For the text-containing cell, return its midpoint in [x, y] coordinate format. 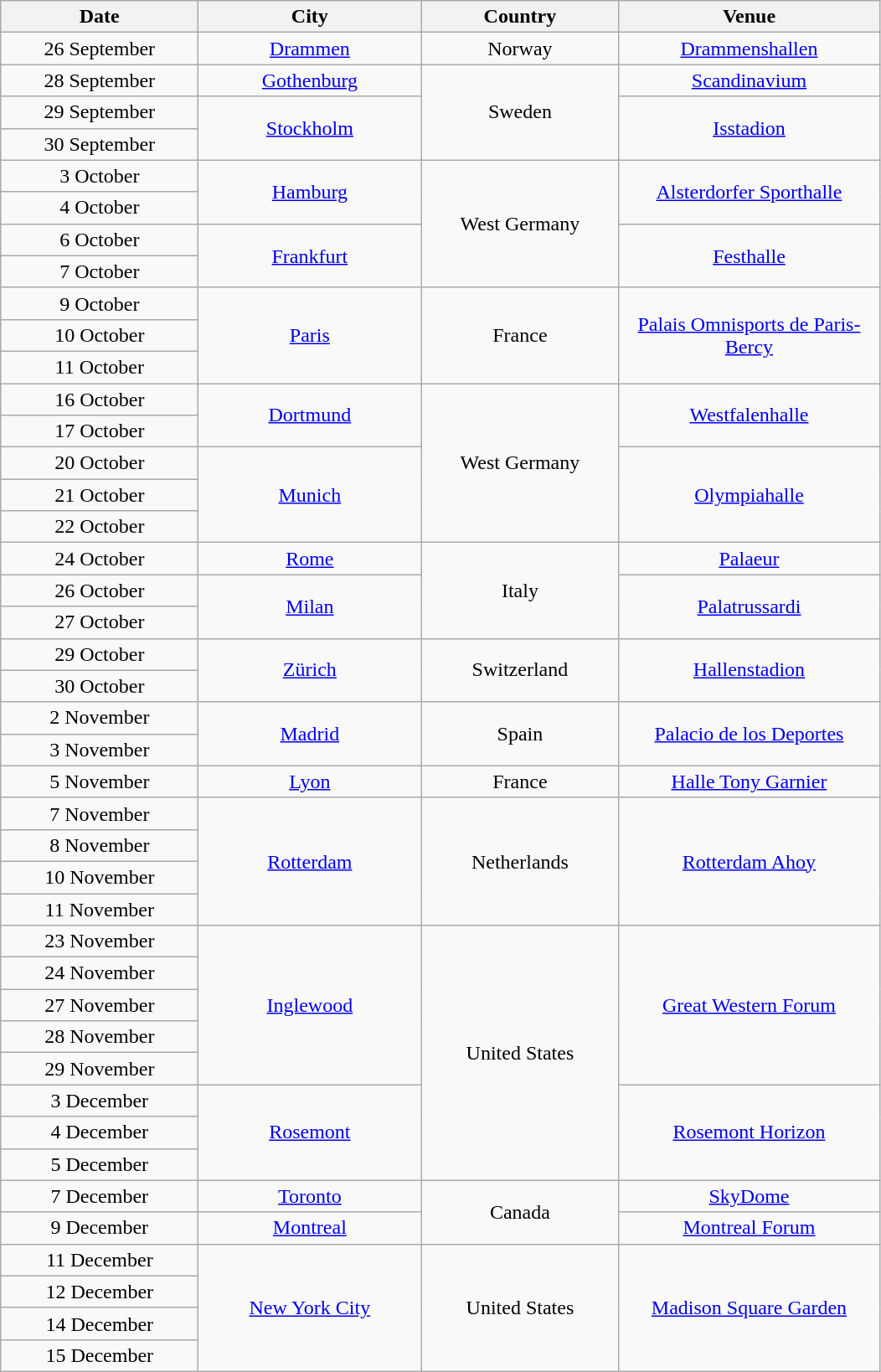
27 November [100, 1005]
2 November [100, 718]
Netherlands [520, 861]
Gothenburg [310, 80]
Palaeur [749, 559]
7 October [100, 271]
Alsterdorfer Sporthalle [749, 192]
Rome [310, 559]
City [310, 17]
Drammenshallen [749, 49]
Isstadion [749, 128]
29 September [100, 112]
Venue [749, 17]
26 September [100, 49]
Montreal Forum [749, 1228]
Italy [520, 591]
Montreal [310, 1228]
17 October [100, 431]
Rotterdam Ahoy [749, 861]
Hallenstadion [749, 670]
Halle Tony Garnier [749, 781]
Canada [520, 1212]
Rosemont [310, 1132]
Switzerland [520, 670]
Zürich [310, 670]
New York City [310, 1308]
Palatrussardi [749, 606]
Dortmund [310, 415]
12 December [100, 1292]
30 September [100, 144]
21 October [100, 495]
Munich [310, 495]
10 November [100, 877]
24 November [100, 973]
Rosemont Horizon [749, 1132]
Toronto [310, 1196]
11 December [100, 1260]
4 December [100, 1132]
27 October [100, 622]
16 October [100, 400]
Rotterdam [310, 861]
9 December [100, 1228]
Inglewood [310, 1005]
Scandinavium [749, 80]
Drammen [310, 49]
Country [520, 17]
3 November [100, 750]
Hamburg [310, 192]
30 October [100, 686]
11 October [100, 367]
10 October [100, 335]
Frankfurt [310, 255]
5 November [100, 781]
9 October [100, 303]
22 October [100, 527]
20 October [100, 463]
Great Western Forum [749, 1005]
Lyon [310, 781]
3 December [100, 1101]
Madison Square Garden [749, 1308]
Stockholm [310, 128]
Palais Omnisports de Paris-Bercy [749, 335]
28 September [100, 80]
Palacio de los Deportes [749, 734]
Norway [520, 49]
Spain [520, 734]
7 November [100, 813]
Madrid [310, 734]
26 October [100, 591]
23 November [100, 941]
5 December [100, 1164]
15 December [100, 1355]
SkyDome [749, 1196]
7 December [100, 1196]
Westfalenhalle [749, 415]
8 November [100, 845]
4 October [100, 208]
29 November [100, 1069]
Olympiahalle [749, 495]
24 October [100, 559]
29 October [100, 654]
Paris [310, 335]
Milan [310, 606]
Festhalle [749, 255]
Date [100, 17]
11 November [100, 909]
28 November [100, 1037]
Sweden [520, 112]
3 October [100, 176]
6 October [100, 240]
14 December [100, 1323]
